Identify which cell holds the provided text, then report its [X, Y] central coordinate. 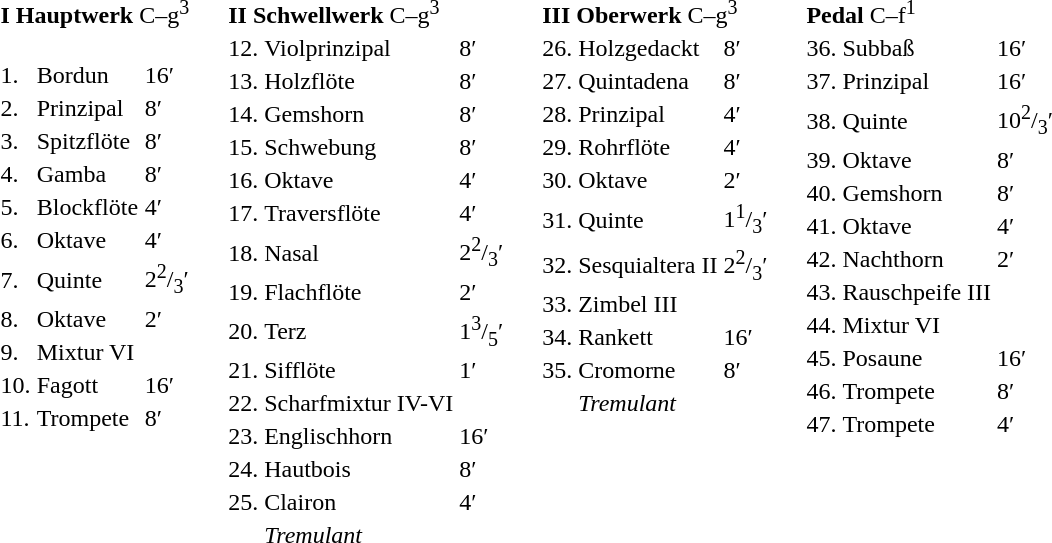
Scharfmixtur IV-VI [359, 404]
Violprinzipal [359, 48]
16. [244, 180]
39. [822, 160]
Nachthorn [917, 259]
38. [822, 120]
35. [558, 371]
46. [822, 391]
43. [822, 292]
Schwebung [359, 147]
Traversflöte [359, 213]
Fagott [88, 385]
28. [558, 114]
30. [558, 180]
Clairon [359, 503]
36. [822, 48]
Sesquialtera II [648, 266]
27. [558, 81]
42. [822, 259]
24. [244, 470]
29. [558, 147]
45. [822, 358]
13/5′ [482, 332]
Rohrflöte [648, 147]
Flachflöte [359, 292]
12. [244, 48]
47. [822, 424]
Posaune [917, 358]
32. [558, 266]
17. [244, 213]
Bordun [88, 75]
1′ [482, 371]
Quintadena [648, 81]
Sifflöte [359, 371]
Spitzflöte [88, 141]
21. [244, 371]
41. [822, 226]
40. [822, 193]
Rankett [648, 338]
44. [822, 325]
20. [244, 332]
23. [244, 437]
Tremulant [648, 404]
Nasal [359, 252]
Zimbel III [648, 305]
Gamba [88, 174]
Subbaß [917, 48]
Holzflöte [359, 81]
31. [558, 220]
Cromorne [648, 371]
33. [558, 305]
Blockflöte [88, 207]
15. [244, 147]
13. [244, 81]
11/3′ [746, 220]
19. [244, 292]
Englischhorn [359, 437]
14. [244, 114]
34. [558, 338]
26. [558, 48]
Terz [359, 332]
18. [244, 252]
Holzgedackt [648, 48]
25. [244, 503]
Hautbois [359, 470]
22. [244, 404]
37. [822, 81]
Rauschpeife III [917, 292]
